Return (X, Y) of the center of cell containing provided text 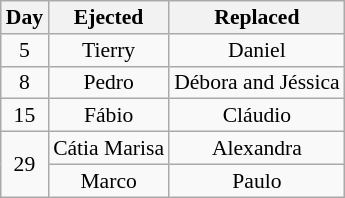
29 (24, 164)
Daniel (257, 50)
8 (24, 82)
Replaced (257, 18)
Débora and Jéssica (257, 82)
5 (24, 50)
Cláudio (257, 116)
Cátia Marisa (108, 148)
Alexandra (257, 148)
Pedro (108, 82)
Paulo (257, 180)
Fábio (108, 116)
15 (24, 116)
Day (24, 18)
Ejected (108, 18)
Marco (108, 180)
Tierry (108, 50)
